From the cell containing the given text, extract its center point as (x, y) coordinate. 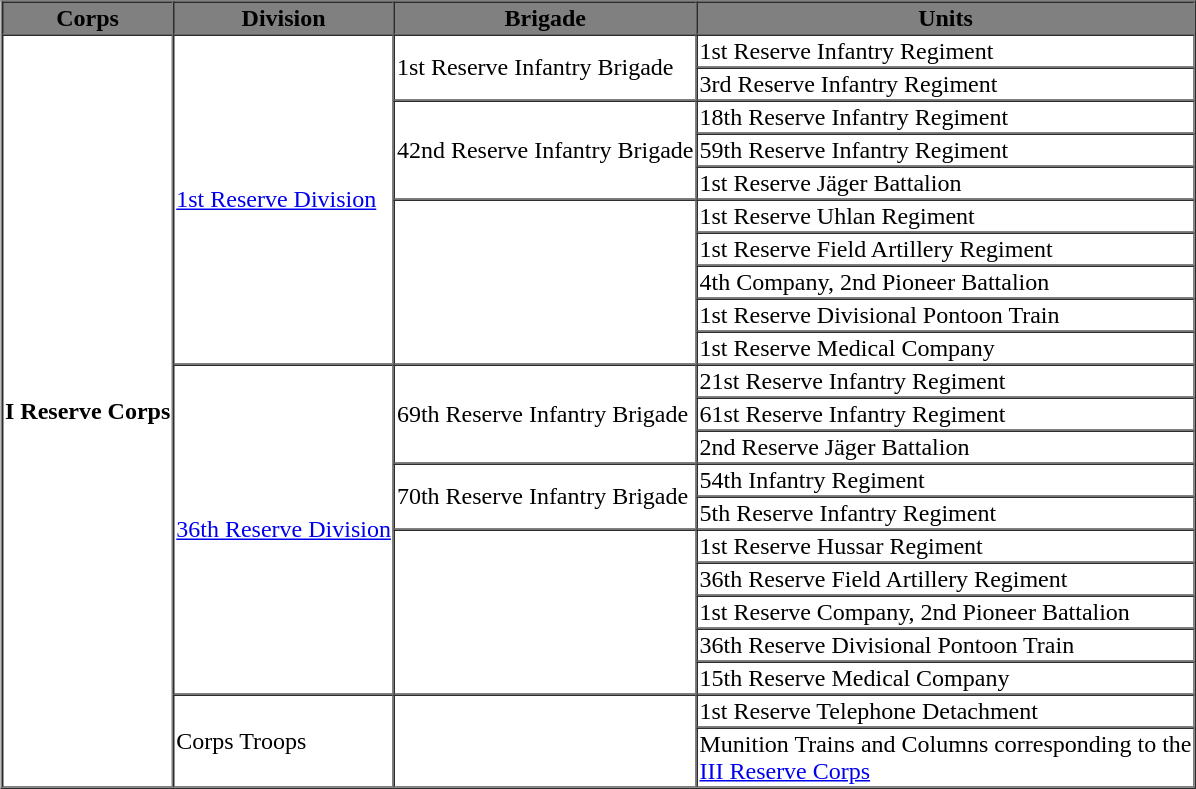
1st Reserve Uhlan Regiment (945, 216)
Division (284, 18)
59th Reserve Infantry Regiment (945, 150)
2nd Reserve Jäger Battalion (945, 446)
36th Reserve Field Artillery Regiment (945, 578)
1st Reserve Telephone Detachment (945, 710)
4th Company, 2nd Pioneer Battalion (945, 282)
Corps (88, 18)
I Reserve Corps (88, 410)
1st Reserve Infantry Regiment (945, 50)
1st Reserve Division (284, 199)
1st Reserve Divisional Pontoon Train (945, 314)
69th Reserve Infantry Brigade (546, 414)
36th Reserve Divisional Pontoon Train (945, 644)
1st Reserve Infantry Brigade (546, 67)
Brigade (546, 18)
Units (945, 18)
3rd Reserve Infantry Regiment (945, 84)
36th Reserve Division (284, 529)
70th Reserve Infantry Brigade (546, 497)
42nd Reserve Infantry Brigade (546, 150)
1st Reserve Field Artillery Regiment (945, 248)
Corps Troops (284, 740)
5th Reserve Infantry Regiment (945, 512)
1st Reserve Hussar Regiment (945, 546)
18th Reserve Infantry Regiment (945, 116)
61st Reserve Infantry Regiment (945, 414)
1st Reserve Medical Company (945, 348)
21st Reserve Infantry Regiment (945, 380)
54th Infantry Regiment (945, 480)
1st Reserve Company, 2nd Pioneer Battalion (945, 612)
Munition Trains and Columns corresponding to theIII Reserve Corps (945, 758)
15th Reserve Medical Company (945, 678)
1st Reserve Jäger Battalion (945, 182)
